Scan for the cell matching the given text and deliver its [X, Y] coordinate at center. 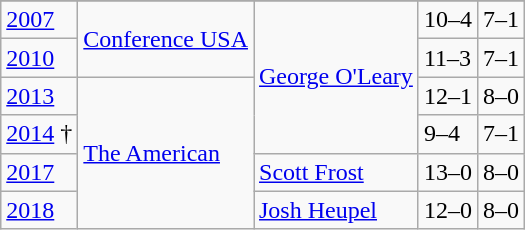
The American [166, 153]
10–4 [448, 20]
2010 [40, 58]
2017 [40, 172]
11–3 [448, 58]
12–1 [448, 96]
12–0 [448, 210]
13–0 [448, 172]
2018 [40, 210]
George O'Leary [336, 77]
Conference USA [166, 39]
2014 † [40, 134]
9–4 [448, 134]
Scott Frost [336, 172]
Josh Heupel [336, 210]
2007 [40, 20]
2013 [40, 96]
